Extract the (X, Y) coordinate from the center of the cell holding the provided text.  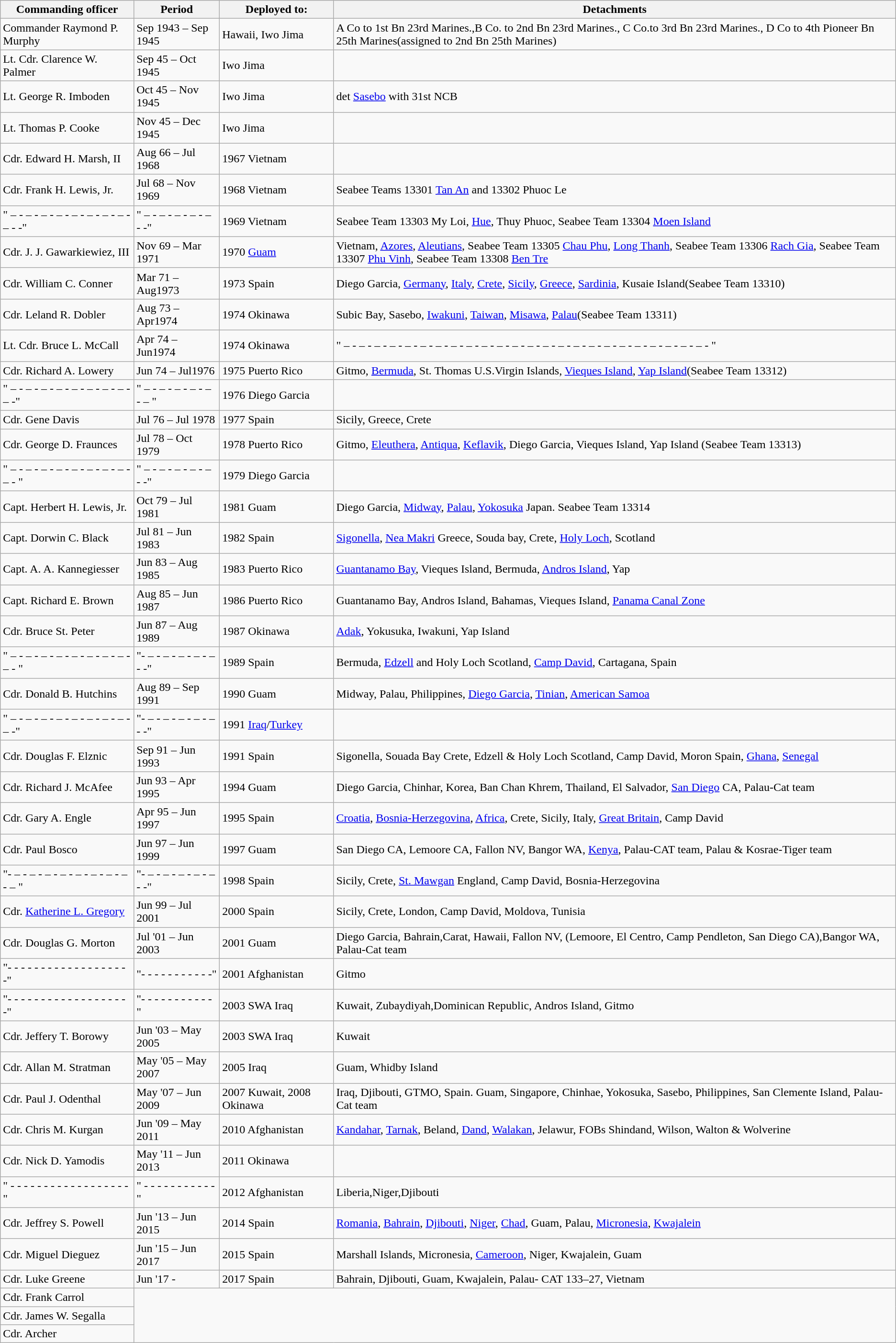
1978 Puerto Rico (277, 444)
Nov 45 – Dec 1945 (177, 127)
1968 Vietnam (277, 190)
Jul 81 – Jun 1983 (177, 538)
Sicily, Crete, St. Mawgan England, Camp David, Bosnia-Herzegovina (615, 881)
1991 Spain (277, 756)
Cdr. Gene Davis (67, 420)
Detachments (615, 10)
Cdr. James W. Segalla (67, 1315)
1975 Puerto Rico (277, 370)
Bermuda, Edzell and Holy Loch Scotland, Camp David, Cartagana, Spain (615, 663)
1970 Guam (277, 252)
1976 Diego Garcia (277, 395)
2007 Kuwait, 2008 Okinawa (277, 1098)
Aug 89 – Sep 1991 (177, 693)
2010 Afghanistan (277, 1130)
Jul 78 – Oct 1979 (177, 444)
Lt. Thomas P. Cooke (67, 127)
Sigonella, Nea Makri Greece, Souda bay, Crete, Holy Loch, Scotland (615, 538)
Cdr. William C. Conner (67, 283)
Diego Garcia, Midway, Palau, Yokosuka Japan. Seabee Team 13314 (615, 507)
2000 Spain (277, 912)
Midway, Palau, Philippines, Diego Garcia, Tinian, American Samoa (615, 693)
Cdr. J. J. Gawarkiewiez, III (67, 252)
Sicily, Greece, Crete (615, 420)
Seabee Team 13303 My Loi, Hue, Thuy Phuoc, Seabee Team 13304 Moen Island (615, 221)
Kuwait (615, 1036)
Gitmo, Eleuthera, Antiqua, Keflavik, Diego Garcia, Vieques Island, Yap Island (Seabee Team 13313) (615, 444)
Capt. A. A. Kannegiesser (67, 569)
Cdr. Richard A. Lowery (67, 370)
May '05 – May 2007 (177, 1068)
Apr 95 – Jun 1997 (177, 818)
2001 Afghanistan (277, 974)
Commanding officer (67, 10)
Cdr. Bruce St. Peter (67, 631)
Jun 87 – Aug 1989 (177, 631)
Jun 83 – Aug 1985 (177, 569)
Seabee Teams 13301 Tan An and 13302 Phuoc Le (615, 190)
Sep 1943 – Sep 1945 (177, 34)
1994 Guam (277, 787)
Marshall Islands, Micronesia, Cameroon, Niger, Kwajalein, Guam (615, 1254)
" – - – - – - – - – - – - – - – - – - -" (67, 221)
Croatia, Bosnia-Herzegovina, Africa, Crete, Sicily, Italy, Great Britain, Camp David (615, 818)
Apr 74 – Jun1974 (177, 346)
Jun '17 - (177, 1279)
" - - - - - - - - - - -" (177, 1192)
1969 Vietnam (277, 221)
Cdr. Edward H. Marsh, II (67, 159)
Adak, Yokusuka, Iwakuni, Yap Island (615, 631)
1983 Puerto Rico (277, 569)
Mar 71 – Aug1973 (177, 283)
1977 Spain (277, 420)
1995 Spain (277, 818)
" – - – - – - – - – - – - – - – - – - – - – - – - – - – - – - – - – - – - – - – - – - – - – - – - " (615, 346)
Cdr. Douglas F. Elznic (67, 756)
Oct 79 – Jul 1981 (177, 507)
1991 Iraq/Turkey (277, 725)
2001 Guam (277, 943)
Sicily, Crete, London, Camp David, Moldova, Tunisia (615, 912)
Oct 45 – Nov 1945 (177, 97)
Cdr. Paul Bosco (67, 849)
Iraq, Djibouti, GTMO, Spain. Guam, Singapore, Chinhae, Yokosuka, Sasebo, Philippines, San Clemente Island, Palau-Cat team (615, 1098)
Jun 97 – Jun 1999 (177, 849)
Cdr. George D. Fraunces (67, 444)
Diego Garcia, Bahrain,Carat, Hawaii, Fallon NV, (Lemoore, El Centro, Camp Pendleton, San Diego CA),Bangor WA, Palau-Cat team (615, 943)
Cdr. Frank Carrol (67, 1297)
Cdr. Frank H. Lewis, Jr. (67, 190)
Kandahar, Tarnak, Beland, Dand, Walakan, Jelawur, FOBs Shindand, Wilson, Walton & Wolverine (615, 1130)
Cdr. Miguel Dieguez (67, 1254)
Cdr. Gary A. Engle (67, 818)
Cdr. Jeffrey S. Powell (67, 1223)
Jun 93 – Apr 1995 (177, 787)
1986 Puerto Rico (277, 600)
Cdr. Douglas G. Morton (67, 943)
Nov 69 – Mar 1971 (177, 252)
Jul 68 – Nov 1969 (177, 190)
Bahrain, Djibouti, Guam, Kwajalein, Palau- CAT 133–27, Vietnam (615, 1279)
Cdr. Nick D. Yamodis (67, 1161)
Sigonella, Souada Bay Crete, Edzell & Holy Loch Scotland, Camp David, Moron Spain, Ghana, Senegal (615, 756)
Sep 45 – Oct 1945 (177, 65)
Cdr. Richard J. McAfee (67, 787)
"- – - – - – - – - – - – - – - – - – " (67, 881)
Guam, Whidby Island (615, 1068)
1989 Spain (277, 663)
Cdr. Katherine L. Gregory (67, 912)
Kuwait, Zubaydiyah,Dominican Republic, Andros Island, Gitmo (615, 1005)
2015 Spain (277, 1254)
Cdr. Allan M. Stratman (67, 1068)
2014 Spain (277, 1223)
Cdr. Archer (67, 1334)
Aug 66 – Jul 1968 (177, 159)
Jun '15 – Jun 2017 (177, 1254)
2012 Afghanistan (277, 1192)
Diego Garcia, Chinhar, Korea, Ban Chan Khrem, Thailand, El Salvador, San Diego CA, Palau-Cat team (615, 787)
" – - – - – - – - – - – " (177, 395)
Hawaii, Iwo Jima (277, 34)
1979 Diego Garcia (277, 476)
"- - - - - - - - - - - " (177, 1005)
Guantanamo Bay, Vieques Island, Bermuda, Andros Island, Yap (615, 569)
1982 Spain (277, 538)
May '11 – Jun 2013 (177, 1161)
Romania, Bahrain, Djibouti, Niger, Chad, Guam, Palau, Micronesia, Kwajalein (615, 1223)
2011 Okinawa (277, 1161)
det Sasebo with 31st NCB (615, 97)
1990 Guam (277, 693)
"- - - - - - - - - - -" (177, 974)
Lt. Cdr. Bruce L. McCall (67, 346)
Capt. Herbert H. Lewis, Jr. (67, 507)
Capt. Richard E. Brown (67, 600)
Jun '13 – Jun 2015 (177, 1223)
Deployed to: (277, 10)
1987 Okinawa (277, 631)
May '07 – Jun 2009 (177, 1098)
Jul 76 – Jul 1978 (177, 420)
Period (177, 10)
Sep 91 – Jun 1993 (177, 756)
Jul '01 – Jun 2003 (177, 943)
San Diego CA, Lemoore CA, Fallon NV, Bangor WA, Kenya, Palau-CAT team, Palau & Kosrae-Tiger team (615, 849)
Cdr. Chris M. Kurgan (67, 1130)
Jun 99 – Jul 2001 (177, 912)
Lt. Cdr. Clarence W. Palmer (67, 65)
Cdr. Paul J. Odenthal (67, 1098)
Subic Bay, Sasebo, Iwakuni, Taiwan, Misawa, Palau(Seabee Team 13311) (615, 314)
Gitmo, Bermuda, St. Thomas U.S.Virgin Islands, Vieques Island, Yap Island(Seabee Team 13312) (615, 370)
Gitmo (615, 974)
1997 Guam (277, 849)
Aug 85 – Jun 1987 (177, 600)
1967 Vietnam (277, 159)
Capt. Dorwin C. Black (67, 538)
Jun '09 – May 2011 (177, 1130)
Cdr. Luke Greene (67, 1279)
Guantanamo Bay, Andros Island, Bahamas, Vieques Island, Panama Canal Zone (615, 600)
1998 Spain (277, 881)
Aug 73 – Apr1974 (177, 314)
2017 Spain (277, 1279)
Liberia,Niger,Djibouti (615, 1192)
Diego Garcia, Germany, Italy, Crete, Sicily, Greece, Sardinia, Kusaie Island(Seabee Team 13310) (615, 283)
Commander Raymond P. Murphy (67, 34)
Cdr. Leland R. Dobler (67, 314)
Cdr. Jeffery T. Borowy (67, 1036)
Jun '03 – May 2005 (177, 1036)
Jun 74 – Jul1976 (177, 370)
Lt. George R. Imboden (67, 97)
1981 Guam (277, 507)
Vietnam, Azores, Aleutians, Seabee Team 13305 Chau Phu, Long Thanh, Seabee Team 13306 Rach Gia, Seabee Team 13307 Phu Vinh, Seabee Team 13308 Ben Tre (615, 252)
" - - - - - - - - - - - - - - - - - -" (67, 1192)
Cdr. Donald B. Hutchins (67, 693)
1973 Spain (277, 283)
2005 Iraq (277, 1068)
